Detect which cell encompasses the target text, then output its (x, y) center coordinate. 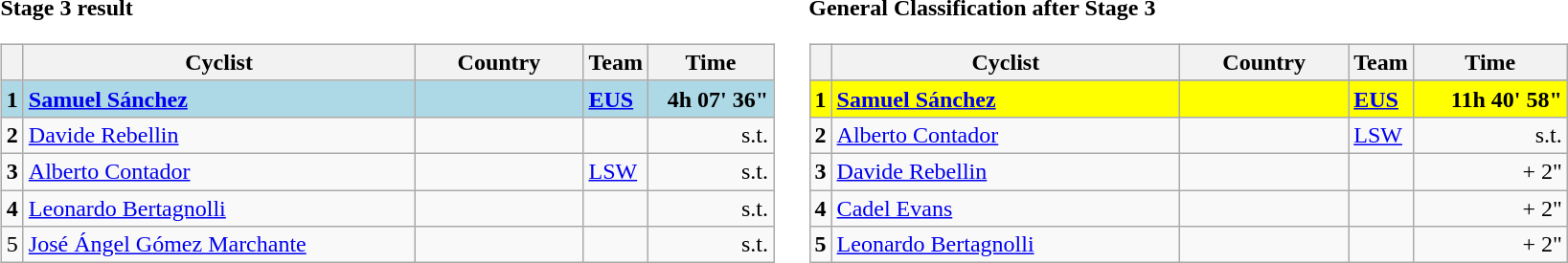
Cadel Evans (1006, 208)
José Ángel Gómez Marchante (218, 245)
4h 07' 36" (711, 99)
11h 40' 58" (1490, 99)
